From the cell containing the given text, extract its center point as (x, y) coordinate. 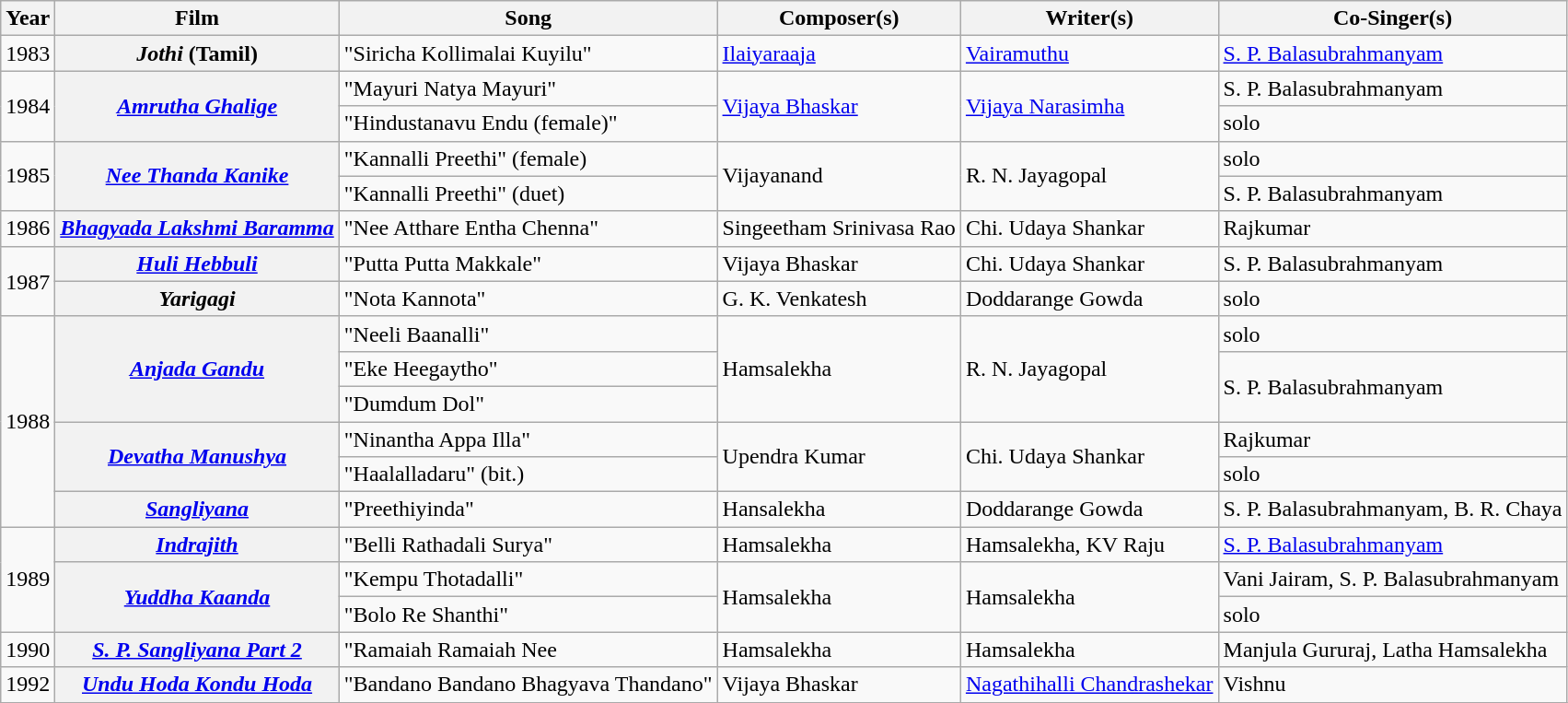
Song (528, 18)
Jothi (Tamil) (197, 53)
"Hindustanavu Endu (female)" (528, 123)
"Kempu Thotadalli" (528, 580)
1988 (28, 421)
1989 (28, 580)
Ilaiyaraaja (839, 53)
"Ninantha Appa Illa" (528, 439)
Manjula Gururaj, Latha Hamsalekha (1392, 650)
Film (197, 18)
Year (28, 18)
"Neeli Baanalli" (528, 334)
Singeetham Srinivasa Rao (839, 228)
S. P. Sangliyana Part 2 (197, 650)
"Belli Rathadali Surya" (528, 545)
1984 (28, 106)
"Nota Kannota" (528, 299)
Co-Singer(s) (1392, 18)
"Nee Atthare Entha Chenna" (528, 228)
1986 (28, 228)
Undu Hoda Kondu Hoda (197, 685)
"Preethiyinda" (528, 510)
Huli Hebbuli (197, 264)
Vijaya Narasimha (1089, 106)
"Bolo Re Shanthi" (528, 615)
Anjada Gandu (197, 369)
Vijayanand (839, 176)
"Putta Putta Makkale" (528, 264)
Vishnu (1392, 685)
"Siricha Kollimalai Kuyilu" (528, 53)
"Haalalladaru" (bit.) (528, 475)
Upendra Kumar (839, 457)
"Bandano Bandano Bhagyava Thandano" (528, 685)
Indrajith (197, 545)
Yarigagi (197, 299)
1985 (28, 176)
"Kannalli Preethi" (female) (528, 158)
Amrutha Ghalige (197, 106)
Nagathihalli Chandrashekar (1089, 685)
1987 (28, 281)
Yuddha Kaanda (197, 597)
"Kannalli Preethi" (duet) (528, 193)
"Eke Heegaytho" (528, 369)
1983 (28, 53)
1990 (28, 650)
Devatha Manushya (197, 457)
Nee Thanda Kanike (197, 176)
"Ramaiah Ramaiah Nee (528, 650)
Writer(s) (1089, 18)
Hansalekha (839, 510)
Hamsalekha, KV Raju (1089, 545)
Vairamuthu (1089, 53)
Composer(s) (839, 18)
"Mayuri Natya Mayuri" (528, 88)
Bhagyada Lakshmi Baramma (197, 228)
S. P. Balasubrahmanyam, B. R. Chaya (1392, 510)
Sangliyana (197, 510)
1992 (28, 685)
Vani Jairam, S. P. Balasubrahmanyam (1392, 580)
"Dumdum Dol" (528, 404)
G. K. Venkatesh (839, 299)
